From the cell containing the given text, extract its center point as (x, y) coordinate. 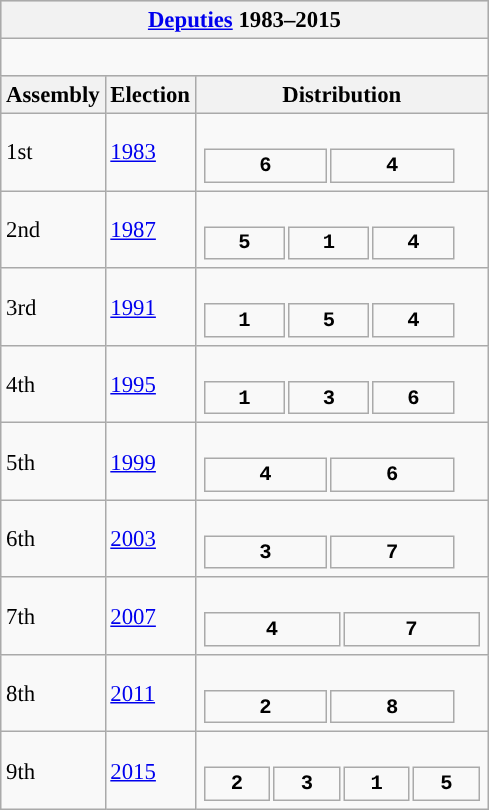
2 3 1 5 (342, 770)
2007 (150, 616)
5 1 4 (342, 230)
4 6 (342, 462)
Election (150, 95)
9th (53, 770)
7th (53, 616)
2 8 (342, 694)
Distribution (342, 95)
2011 (150, 694)
Deputies 1983–2015 (244, 20)
3rd (53, 306)
5th (53, 462)
4 7 (342, 616)
1 3 6 (342, 384)
1st (53, 152)
1991 (150, 306)
1999 (150, 462)
3 7 (342, 538)
1 5 4 (342, 306)
2015 (150, 770)
1983 (150, 152)
8th (53, 694)
6 4 (342, 152)
4th (53, 384)
Assembly (53, 95)
6th (53, 538)
2nd (53, 230)
1987 (150, 230)
2003 (150, 538)
8 (392, 707)
1995 (150, 384)
